From the cell containing the given text, extract its center point as (X, Y) coordinate. 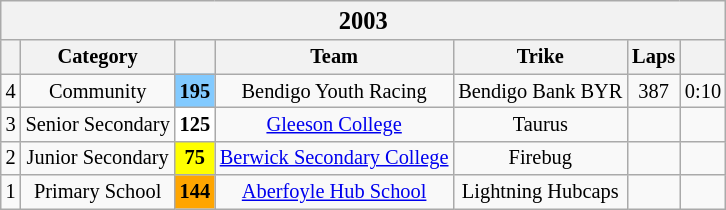
2003 (364, 20)
Bendigo Bank BYR (540, 91)
144 (195, 192)
Lightning Hubcaps (540, 192)
Primary School (98, 192)
Taurus (540, 124)
Junior Secondary (98, 158)
Team (334, 57)
Laps (654, 57)
387 (654, 91)
125 (195, 124)
Berwick Secondary College (334, 158)
Aberfoyle Hub School (334, 192)
75 (195, 158)
Community (98, 91)
1 (11, 192)
0:10 (703, 91)
195 (195, 91)
Senior Secondary (98, 124)
3 (11, 124)
4 (11, 91)
Bendigo Youth Racing (334, 91)
Firebug (540, 158)
2 (11, 158)
Category (98, 57)
Gleeson College (334, 124)
Trike (540, 57)
